Capture the cell that displays the provided text and extract its [X, Y] central coordinate. 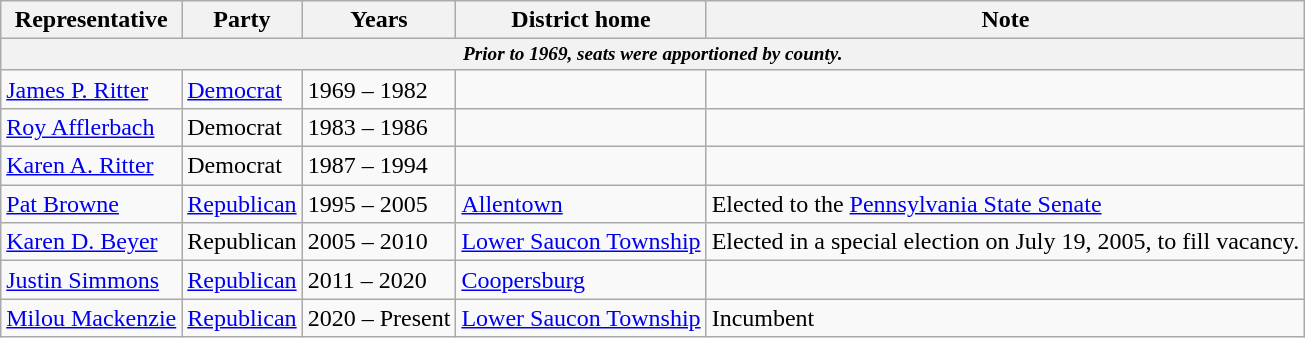
Justin Simmons [92, 280]
2005 – 2010 [379, 242]
Representative [92, 20]
Milou Mackenzie [92, 318]
2020 – Present [379, 318]
District home [581, 20]
1995 – 2005 [379, 204]
1983 – 1986 [379, 128]
2011 – 2020 [379, 280]
Years [379, 20]
Karen D. Beyer [92, 242]
Elected to the Pennsylvania State Senate [1006, 204]
Karen A. Ritter [92, 166]
Note [1006, 20]
Incumbent [1006, 318]
Pat Browne [92, 204]
James P. Ritter [92, 89]
1969 – 1982 [379, 89]
Roy Afflerbach [92, 128]
Elected in a special election on July 19, 2005, to fill vacancy. [1006, 242]
1987 – 1994 [379, 166]
Prior to 1969, seats were apportioned by county. [653, 55]
Coopersburg [581, 280]
Party [242, 20]
Allentown [581, 204]
